Detect which cell encompasses the target text, then output its (x, y) center coordinate. 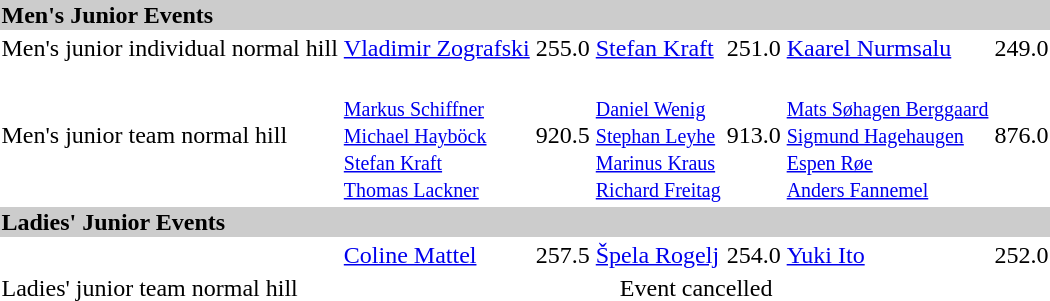
Yuki Ito (888, 255)
Men's junior individual normal hill (170, 48)
Coline Mattel (436, 255)
255.0 (562, 48)
920.5 (562, 135)
257.5 (562, 255)
913.0 (754, 135)
Mats Søhagen BerggaardSigmund HagehaugenEspen RøeAnders Fannemel (888, 135)
Ladies' Junior Events (525, 222)
249.0 (1022, 48)
876.0 (1022, 135)
Men's junior team normal hill (170, 135)
Men's Junior Events (525, 15)
254.0 (754, 255)
252.0 (1022, 255)
Špela Rogelj (658, 255)
Daniel WenigStephan LeyheMarinus KrausRichard Freitag (658, 135)
251.0 (754, 48)
Stefan Kraft (658, 48)
Markus SchiffnerMichael HayböckStefan KraftThomas Lackner (436, 135)
Vladimir Zografski (436, 48)
Kaarel Nurmsalu (888, 48)
